From the cell containing the given text, extract its center point as (X, Y) coordinate. 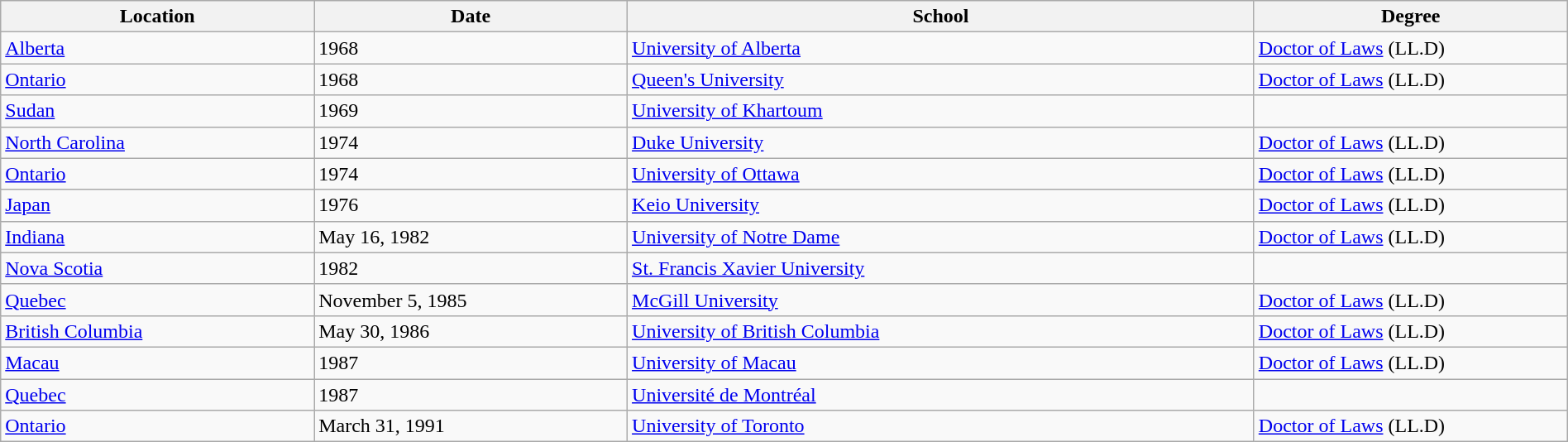
Queen's University (941, 79)
May 30, 1986 (471, 331)
North Carolina (157, 142)
St. Francis Xavier University (941, 268)
McGill University (941, 300)
Location (157, 17)
University of Alberta (941, 48)
University of Ottawa (941, 174)
November 5, 1985 (471, 300)
University of British Columbia (941, 331)
Université de Montréal (941, 395)
University of Toronto (941, 426)
March 31, 1991 (471, 426)
School (941, 17)
Japan (157, 205)
1976 (471, 205)
Nova Scotia (157, 268)
Date (471, 17)
1969 (471, 111)
Keio University (941, 205)
British Columbia (157, 331)
Duke University (941, 142)
May 16, 1982 (471, 237)
University of Notre Dame (941, 237)
Indiana (157, 237)
Macau (157, 363)
1982 (471, 268)
Degree (1411, 17)
University of Khartoum (941, 111)
Sudan (157, 111)
University of Macau (941, 363)
Alberta (157, 48)
